Locate the cell with the specified text and output its [x, y] center coordinate. 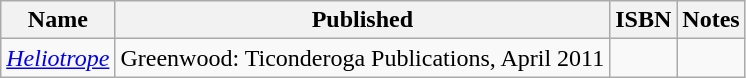
ISBN [644, 20]
Name [58, 20]
Notes [711, 20]
Published [362, 20]
Greenwood: Ticonderoga Publications, April 2011 [362, 58]
Heliotrope [58, 58]
